Output the (X, Y) coordinate of the center of the cell containing the given text.  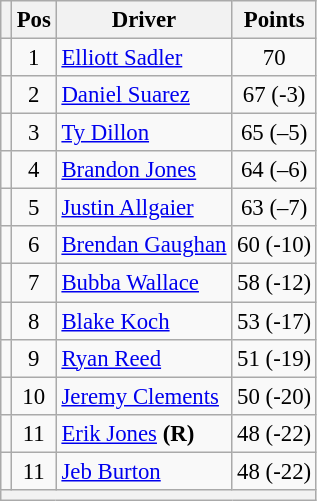
65 (–5) (274, 133)
Elliott Sadler (144, 58)
6 (34, 245)
Jeb Burton (144, 471)
50 (-20) (274, 396)
Jeremy Clements (144, 396)
Justin Allgaier (144, 208)
60 (-10) (274, 245)
Brendan Gaughan (144, 245)
Brandon Jones (144, 170)
Blake Koch (144, 321)
Ty Dillon (144, 133)
Driver (144, 20)
Erik Jones (R) (144, 433)
Bubba Wallace (144, 283)
5 (34, 208)
63 (–7) (274, 208)
64 (–6) (274, 170)
2 (34, 95)
1 (34, 58)
7 (34, 283)
3 (34, 133)
9 (34, 358)
51 (-19) (274, 358)
58 (-12) (274, 283)
Pos (34, 20)
Daniel Suarez (144, 95)
10 (34, 396)
67 (-3) (274, 95)
53 (-17) (274, 321)
4 (34, 170)
70 (274, 58)
8 (34, 321)
Points (274, 20)
Ryan Reed (144, 358)
